Search for the cell housing the specified text and yield its [X, Y] center coordinate. 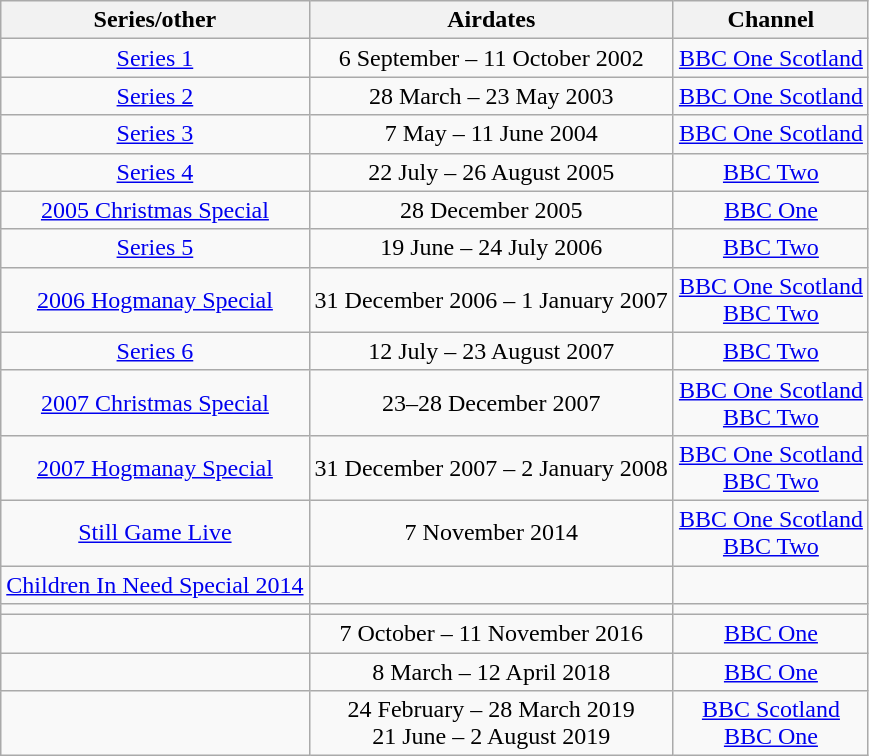
Series 2 [155, 96]
28 March – 23 May 2003 [491, 96]
31 December 2007 – 2 January 2008 [491, 468]
Series/other [155, 20]
2007 Hogmanay Special [155, 468]
Series 6 [155, 351]
Airdates [491, 20]
7 May – 11 June 2004 [491, 134]
12 July – 23 August 2007 [491, 351]
31 December 2006 – 1 January 2007 [491, 300]
Children In Need Special 2014 [155, 585]
2006 Hogmanay Special [155, 300]
Series 3 [155, 134]
19 June – 24 July 2006 [491, 248]
23–28 December 2007 [491, 402]
Channel [770, 20]
8 March – 12 April 2018 [491, 672]
7 October – 11 November 2016 [491, 634]
2005 Christmas Special [155, 210]
Series 1 [155, 58]
24 February – 28 March 201921 June – 2 August 2019 [491, 724]
7 November 2014 [491, 532]
6 September – 11 October 2002 [491, 58]
Series 5 [155, 248]
28 December 2005 [491, 210]
Still Game Live [155, 532]
2007 Christmas Special [155, 402]
BBC ScotlandBBC One [770, 724]
Series 4 [155, 172]
22 July – 26 August 2005 [491, 172]
